Detect which cell encompasses the target text, then output its [X, Y] center coordinate. 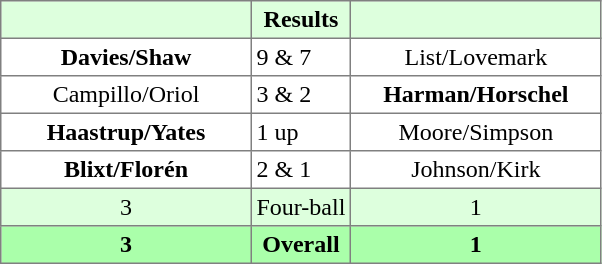
Haastrup/Yates [126, 132]
Results [300, 20]
Johnson/Kirk [476, 170]
Davies/Shaw [126, 57]
Four-ball [300, 207]
Overall [300, 245]
Harman/Horschel [476, 95]
2 & 1 [300, 170]
3 & 2 [300, 95]
Blixt/Florén [126, 170]
List/Lovemark [476, 57]
1 up [300, 132]
Campillo/Oriol [126, 95]
9 & 7 [300, 57]
Moore/Simpson [476, 132]
